Provide the (x, y) coordinate of the cell's center where the given text is located.  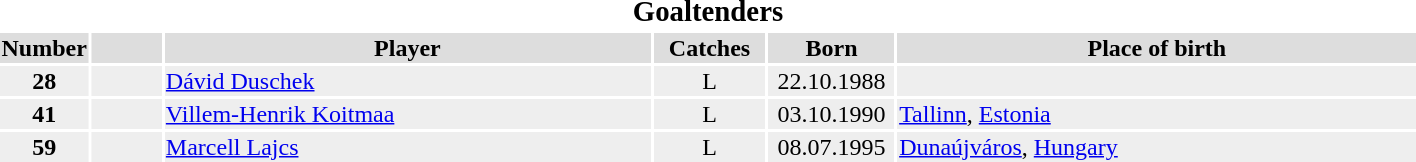
03.10.1990 (832, 114)
Player (407, 48)
59 (44, 147)
28 (44, 81)
Number (44, 48)
Born (832, 48)
Marcell Lajcs (407, 147)
22.10.1988 (832, 81)
Catches (709, 48)
08.07.1995 (832, 147)
Dávid Duschek (407, 81)
Tallinn, Estonia (1157, 114)
41 (44, 114)
Dunaújváros, Hungary (1157, 147)
Villem-Henrik Koitmaa (407, 114)
Place of birth (1157, 48)
